Locate the cell with the specified text and output its [X, Y] center coordinate. 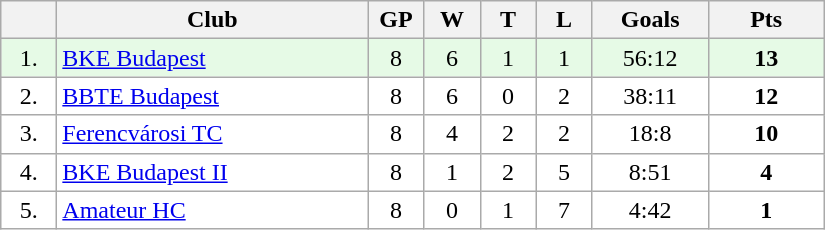
BKE Budapest II [212, 172]
Ferencvárosi TC [212, 134]
Pts [766, 20]
7 [564, 210]
4. [29, 172]
38:11 [650, 96]
1. [29, 58]
BKE Budapest [212, 58]
L [564, 20]
13 [766, 58]
BBTE Budapest [212, 96]
Goals [650, 20]
T [508, 20]
2. [29, 96]
GP [396, 20]
Amateur HC [212, 210]
12 [766, 96]
5 [564, 172]
4:42 [650, 210]
5. [29, 210]
Club [212, 20]
W [452, 20]
8:51 [650, 172]
3. [29, 134]
56:12 [650, 58]
18:8 [650, 134]
10 [766, 134]
